Detect which cell encompasses the target text, then output its [x, y] center coordinate. 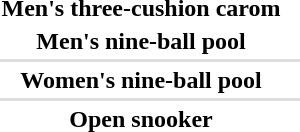
Men's nine-ball pool [141, 41]
Women's nine-ball pool [141, 80]
